Pinpoint the cell where the given text exists, returning its [X, Y] midpoint coordinate. 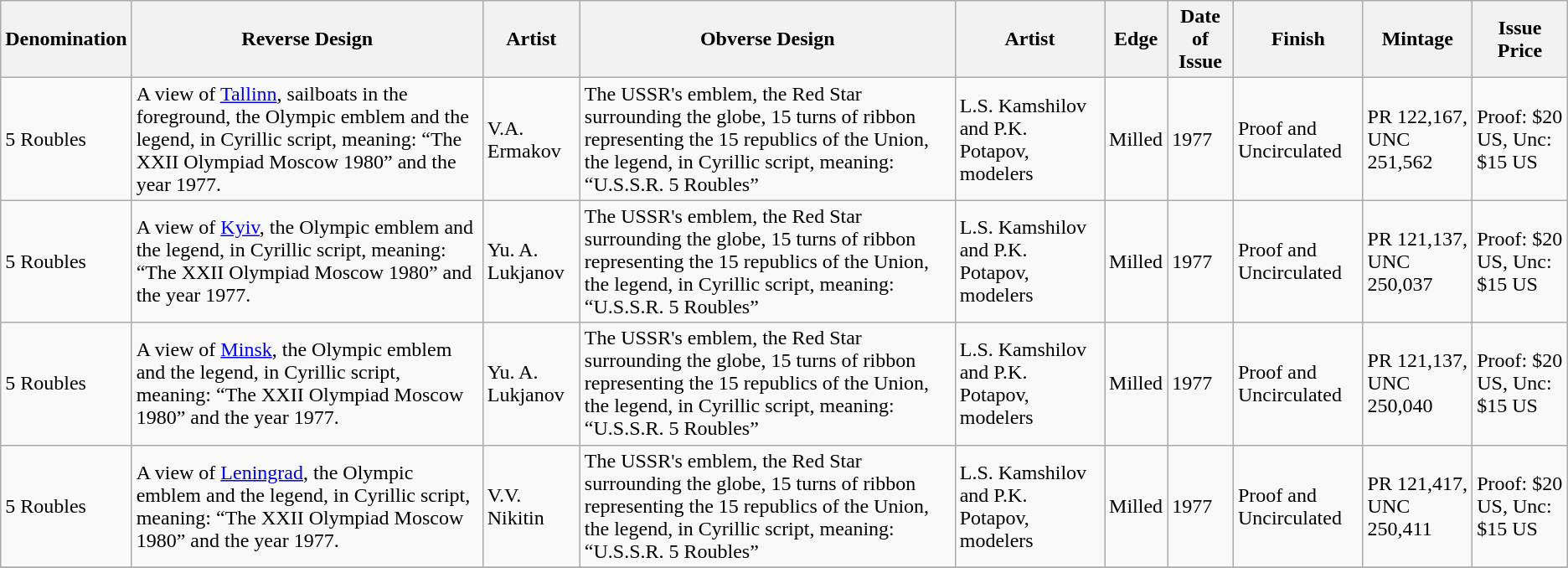
Edge [1136, 39]
Date of Issue [1201, 39]
Obverse Design [767, 39]
A view of Leningrad, the Olympic emblem and the legend, in Cyrillic script, meaning: “The XXII Olympiad Moscow 1980” and the year 1977. [307, 506]
V.V. Nikitin [531, 506]
Reverse Design [307, 39]
PR 122,167, UNC 251,562 [1417, 139]
Denomination [66, 39]
Issue Price [1520, 39]
PR 121,417, UNC 250,411 [1417, 506]
Mintage [1417, 39]
PR 121,137, UNC 250,040 [1417, 384]
Finish [1298, 39]
V.A. Ermakov [531, 139]
PR 121,137, UNC 250,037 [1417, 261]
A view of Kyiv, the Olympic emblem and the legend, in Cyrillic script, meaning: “The XXII Olympiad Moscow 1980” and the year 1977. [307, 261]
A view of Minsk, the Olympic emblem and the legend, in Cyrillic script, meaning: “The XXII Olympiad Moscow 1980” and the year 1977. [307, 384]
